Provide the (X, Y) coordinate of the cell's center where the given text is located.  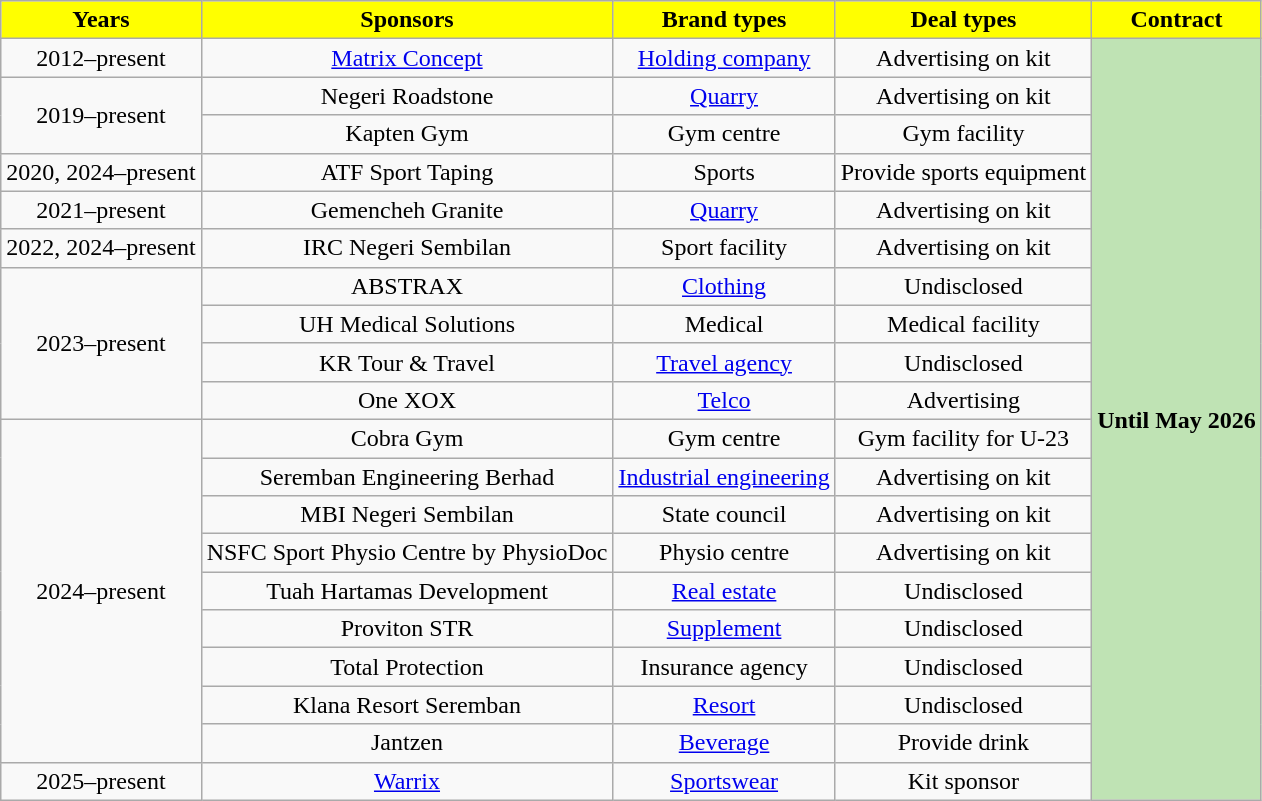
Sponsors (407, 20)
Warrix (407, 781)
IRC Negeri Sembilan (407, 248)
Medical facility (963, 324)
Tuah Hartamas Development (407, 591)
Contract (1177, 20)
2019–present (101, 115)
Gemencheh Granite (407, 210)
Sport facility (724, 248)
Years (101, 20)
Physio centre (724, 553)
Insurance agency (724, 667)
Provide drink (963, 743)
ABSTRAX (407, 286)
Brand types (724, 20)
Holding company (724, 58)
Telco (724, 400)
UH Medical Solutions (407, 324)
2025–present (101, 781)
Jantzen (407, 743)
Supplement (724, 629)
State council (724, 515)
2020, 2024–present (101, 172)
Sports (724, 172)
Gym facility for U-23 (963, 438)
Seremban Engineering Berhad (407, 477)
Klana Resort Seremban (407, 705)
2023–present (101, 343)
Medical (724, 324)
Real estate (724, 591)
Kit sponsor (963, 781)
2022, 2024–present (101, 248)
KR Tour & Travel (407, 362)
Proviton STR (407, 629)
NSFC Sport Physio Centre by PhysioDoc (407, 553)
Resort (724, 705)
2012–present (101, 58)
Travel agency (724, 362)
Cobra Gym (407, 438)
MBI Negeri Sembilan (407, 515)
Advertising (963, 400)
Total Protection (407, 667)
One XOX (407, 400)
Until May 2026 (1177, 420)
Provide sports equipment (963, 172)
Matrix Concept (407, 58)
2021–present (101, 210)
Kapten Gym (407, 134)
Beverage (724, 743)
Industrial engineering (724, 477)
Gym facility (963, 134)
Clothing (724, 286)
2024–present (101, 590)
Deal types (963, 20)
Negeri Roadstone (407, 96)
ATF Sport Taping (407, 172)
Sportswear (724, 781)
